Locate the cell with the specified text and output its [x, y] center coordinate. 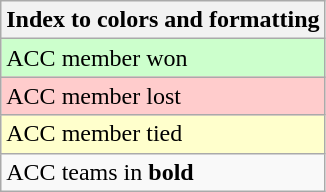
ACC member tied [163, 134]
ACC teams in bold [163, 172]
ACC member lost [163, 96]
ACC member won [163, 58]
Index to colors and formatting [163, 20]
